Identify which cell holds the provided text, then report its [X, Y] central coordinate. 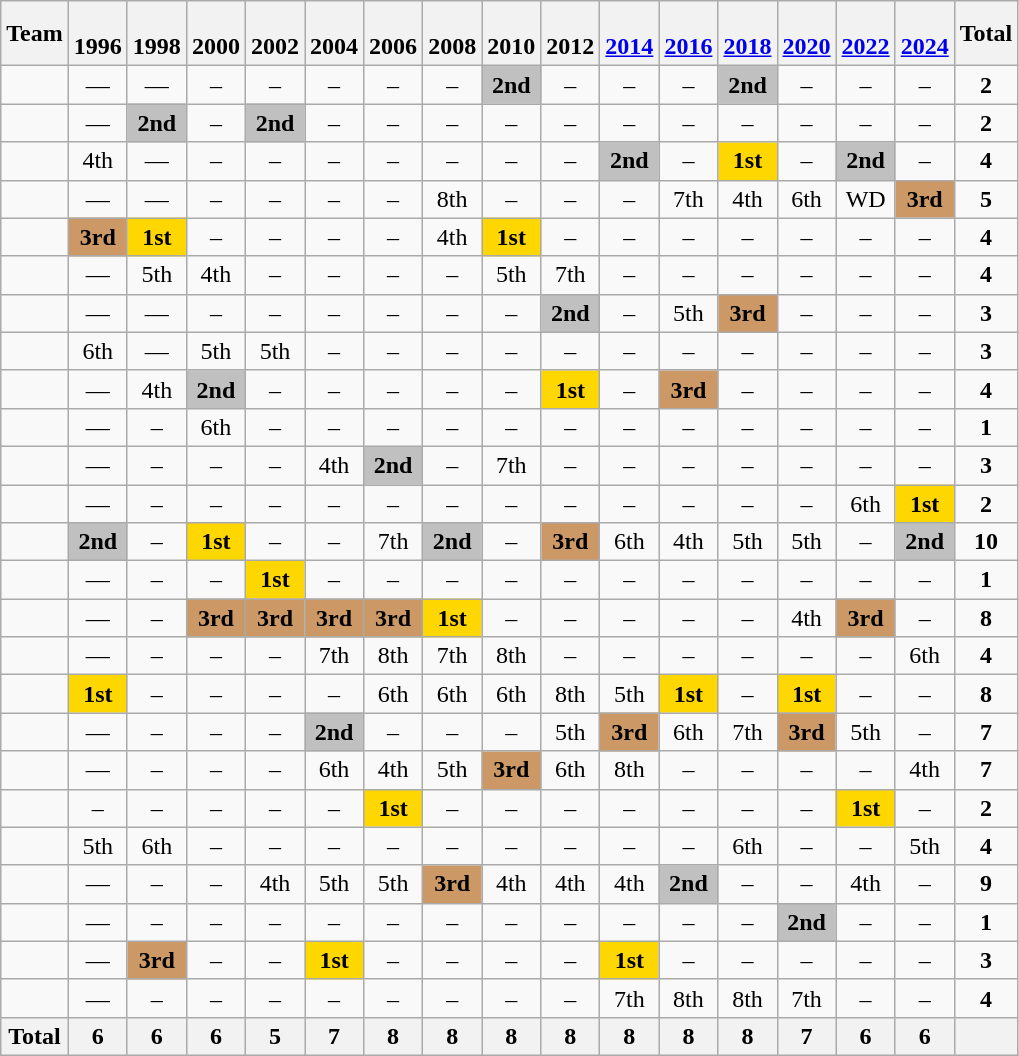
2022 [866, 34]
WD [866, 199]
1998 [156, 34]
2024 [924, 34]
2014 [630, 34]
2006 [394, 34]
9 [986, 884]
2020 [806, 34]
2000 [216, 34]
2010 [512, 34]
1996 [98, 34]
2008 [452, 34]
2002 [274, 34]
2012 [570, 34]
2018 [748, 34]
Team [35, 34]
2016 [688, 34]
2004 [334, 34]
10 [986, 542]
